Return [x, y] of the center of cell containing provided text 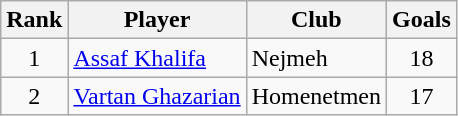
Player [157, 20]
1 [34, 58]
17 [422, 96]
Club [316, 20]
Rank [34, 20]
2 [34, 96]
Goals [422, 20]
18 [422, 58]
Nejmeh [316, 58]
Vartan Ghazarian [157, 96]
Assaf Khalifa [157, 58]
Homenetmen [316, 96]
